Return the [x, y] coordinate for the center point of the cell that contains the specified text.  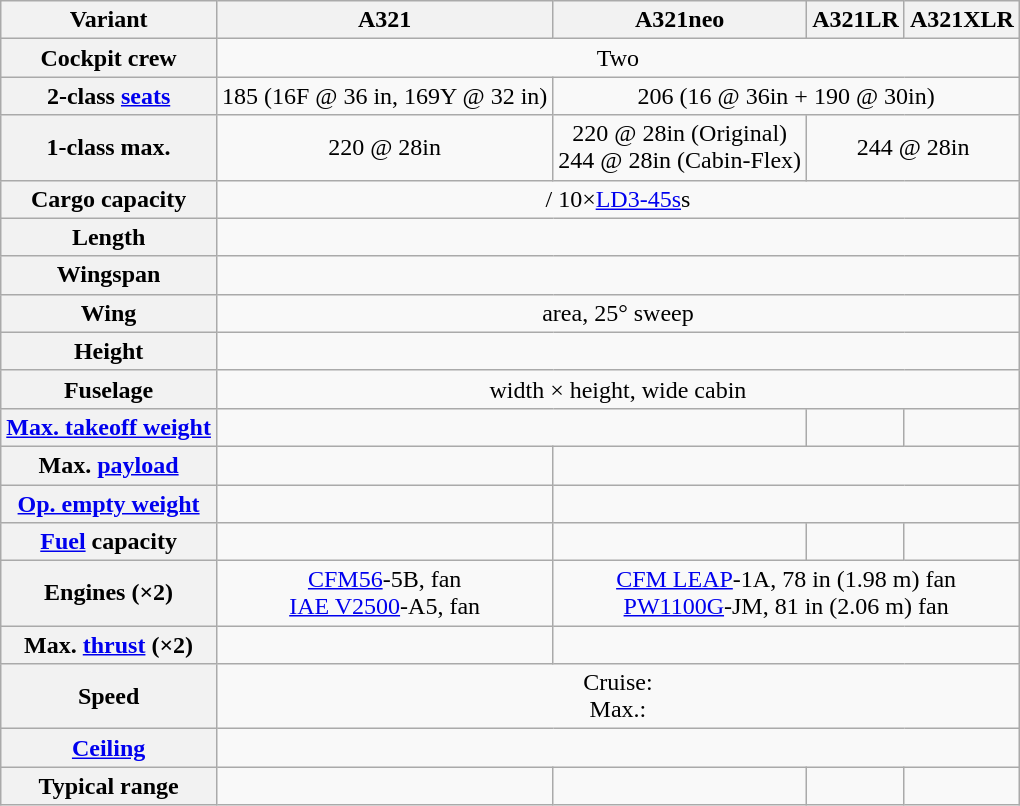
Op. empty weight [109, 503]
A321 [384, 20]
CFM56-5B, fanIAE V2500-A5, fan [384, 594]
CFM LEAP-1A, 78 in (1.98 m) fanPW1100G-JM, 81 in (2.06 m) fan [786, 594]
Height [109, 351]
Max. thrust (×2) [109, 645]
Length [109, 237]
Wing [109, 313]
Two [618, 58]
Variant [109, 20]
Typical range [109, 786]
1-class max. [109, 148]
A321neo [680, 20]
Max. payload [109, 465]
Max. takeoff weight [109, 427]
width × height, wide cabin [618, 389]
2-class seats [109, 96]
Fuselage [109, 389]
Cargo capacity [109, 199]
244 @ 28in [914, 148]
Fuel capacity [109, 542]
A321LR [856, 20]
220 @ 28in (Original)244 @ 28in (Cabin-Flex) [680, 148]
Ceiling [109, 748]
Cockpit crew [109, 58]
185 (16F @ 36 in, 169Y @ 32 in) [384, 96]
Engines (×2) [109, 594]
220 @ 28in [384, 148]
area, 25° sweep [618, 313]
Wingspan [109, 275]
/ 10×LD3-45ss [618, 199]
A321XLR [962, 20]
Speed [109, 696]
206 (16 @ 36in + 190 @ 30in) [786, 96]
Cruise: Max.: [618, 696]
